Output the [X, Y] coordinate of the center of the cell containing the given text.  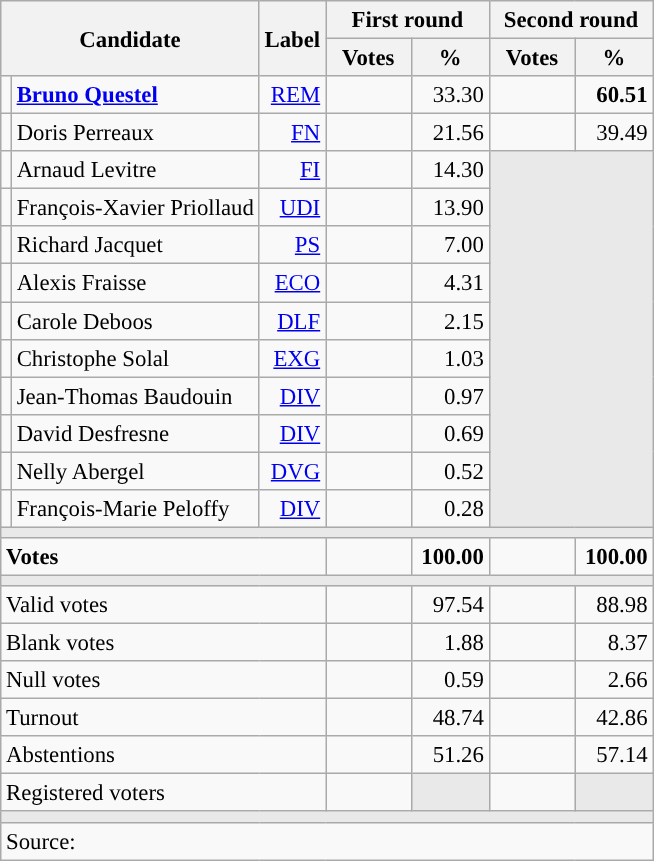
13.90 [450, 208]
21.56 [450, 133]
DVG [292, 471]
1.03 [450, 358]
Null votes [164, 680]
33.30 [450, 95]
51.26 [450, 755]
Source: [327, 841]
60.51 [614, 95]
0.69 [450, 433]
2.15 [450, 321]
48.74 [450, 718]
Turnout [164, 718]
2.66 [614, 680]
François-Marie Peloffy [135, 509]
0.28 [450, 509]
Blank votes [164, 643]
57.14 [614, 755]
88.98 [614, 605]
Arnaud Levitre [135, 170]
Valid votes [164, 605]
ECO [292, 283]
Registered voters [164, 793]
FI [292, 170]
François-Xavier Priollaud [135, 208]
Richard Jacquet [135, 245]
8.37 [614, 643]
First round [408, 20]
PS [292, 245]
0.59 [450, 680]
Second round [571, 20]
0.97 [450, 396]
97.54 [450, 605]
DLF [292, 321]
Candidate [130, 38]
42.86 [614, 718]
Jean-Thomas Baudouin [135, 396]
Doris Perreaux [135, 133]
4.31 [450, 283]
REM [292, 95]
7.00 [450, 245]
0.52 [450, 471]
FN [292, 133]
Christophe Solal [135, 358]
14.30 [450, 170]
EXG [292, 358]
Label [292, 38]
Alexis Fraisse [135, 283]
David Desfresne [135, 433]
Carole Deboos [135, 321]
Nelly Abergel [135, 471]
UDI [292, 208]
Abstentions [164, 755]
Bruno Questel [135, 95]
39.49 [614, 133]
1.88 [450, 643]
